Find where the given text appears and provide that cell's center as [x, y] coordinate. 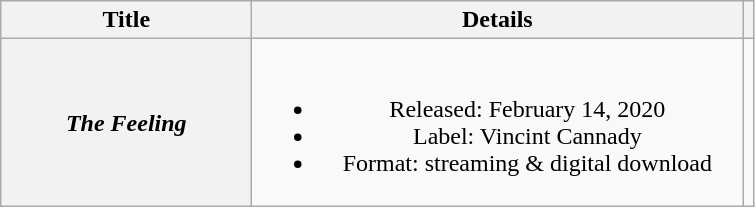
Details [498, 20]
Released: February 14, 2020Label: Vincint CannadyFormat: streaming & digital download [498, 122]
The Feeling [126, 122]
Title [126, 20]
